Provide the [X, Y] coordinate of the cell's center where the given text is located.  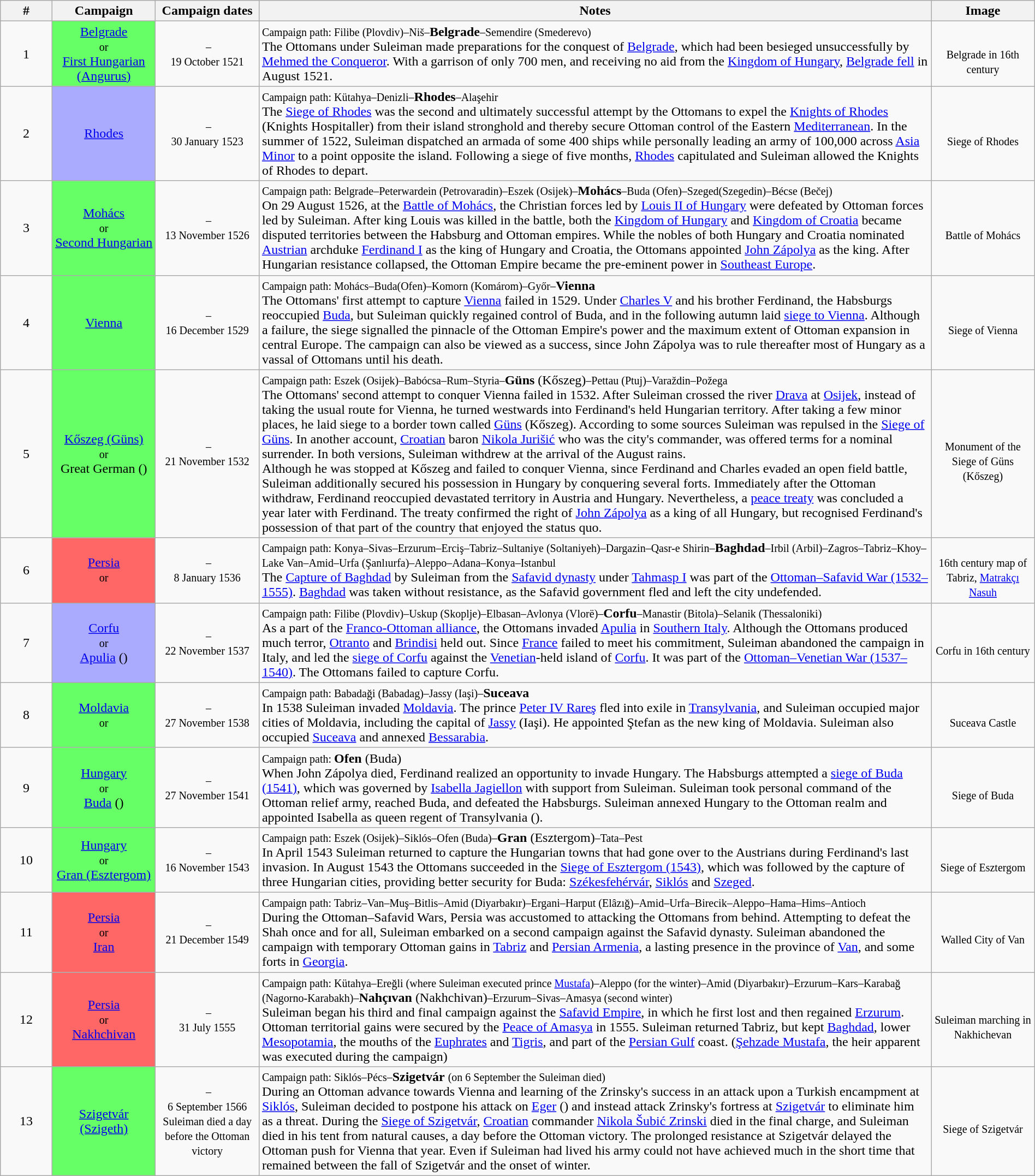
–27 November 1541 [207, 787]
2 [26, 133]
16th century map of Tabriz, Matrakçı Nasuh [983, 570]
Kőszeg (Güns)orGreat German () [104, 454]
PersiaorIran [104, 932]
–19 October 1521 [207, 54]
PersiaorNakhchivan [104, 1019]
–22 November 1537 [207, 643]
Corfu in 16th century [983, 643]
Rhodes [104, 133]
5 [26, 454]
7 [26, 643]
–16 December 1529 [207, 322]
MohácsorSecond Hungarian [104, 228]
13 [26, 1121]
Walled City of Van [983, 932]
6 [26, 570]
Moldaviaor [104, 715]
Campaign [104, 11]
HungaryorBuda () [104, 787]
Notes [595, 11]
–8 January 1536 [207, 570]
–27 November 1538 [207, 715]
–16 November 1543 [207, 859]
Belgrade in 16th century [983, 54]
Vienna [104, 322]
1 [26, 54]
10 [26, 859]
9 [26, 787]
Battle of Mohács [983, 228]
11 [26, 932]
Suceava Castle [983, 715]
Siege of Esztergom [983, 859]
3 [26, 228]
BelgradeorFirst Hungarian (Angurus) [104, 54]
Siege of Vienna [983, 322]
Siege of Rhodes [983, 133]
Monument of the Siege of Güns (Kőszeg) [983, 454]
12 [26, 1019]
8 [26, 715]
Image [983, 11]
–6 September 1566Suleiman died a day before the Ottoman victory [207, 1121]
–21 December 1549 [207, 932]
Suleiman marching in Nakhichevan [983, 1019]
Campaign dates [207, 11]
–13 November 1526 [207, 228]
–21 November 1532 [207, 454]
Persiaor [104, 570]
–30 January 1523 [207, 133]
4 [26, 322]
Szigetvár (Szigeth) [104, 1121]
Siege of Buda [983, 787]
# [26, 11]
–31 July 1555 [207, 1019]
Siege of Szigetvár [983, 1121]
CorfuorApulia () [104, 643]
HungaryorGran (Esztergom) [104, 859]
